Find where the given text appears and provide that cell's center as (x, y) coordinate. 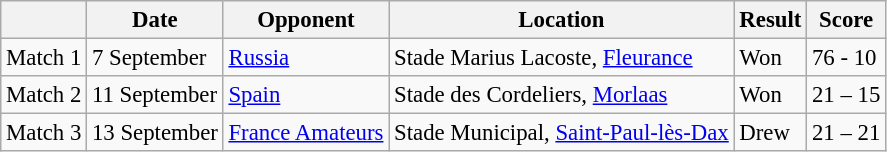
Drew (770, 133)
76 - 10 (846, 58)
Result (770, 20)
11 September (155, 95)
7 September (155, 58)
Match 2 (44, 95)
13 September (155, 133)
Spain (306, 95)
Stade Marius Lacoste, Fleurance (562, 58)
France Amateurs (306, 133)
Russia (306, 58)
Stade des Cordeliers, Morlaas (562, 95)
Location (562, 20)
Stade Municipal, Saint-Paul-lès-Dax (562, 133)
Opponent (306, 20)
21 – 15 (846, 95)
21 – 21 (846, 133)
Date (155, 20)
Match 1 (44, 58)
Score (846, 20)
Match 3 (44, 133)
